Extract the (X, Y) coordinate from the center of the cell holding the provided text.  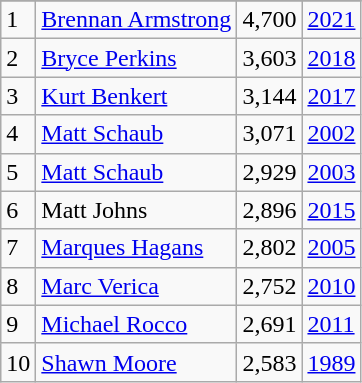
2018 (332, 58)
5 (18, 172)
Marc Verica (136, 286)
Michael Rocco (136, 324)
2 (18, 58)
8 (18, 286)
2010 (332, 286)
2015 (332, 210)
Shawn Moore (136, 362)
Matt Johns (136, 210)
4 (18, 134)
2017 (332, 96)
3,144 (270, 96)
Kurt Benkert (136, 96)
Brennan Armstrong (136, 20)
9 (18, 324)
2,896 (270, 210)
2005 (332, 248)
2,752 (270, 286)
2003 (332, 172)
2021 (332, 20)
2,802 (270, 248)
1989 (332, 362)
2,929 (270, 172)
10 (18, 362)
3,603 (270, 58)
3 (18, 96)
4,700 (270, 20)
3,071 (270, 134)
2002 (332, 134)
Marques Hagans (136, 248)
1 (18, 20)
2011 (332, 324)
Bryce Perkins (136, 58)
2,583 (270, 362)
6 (18, 210)
2,691 (270, 324)
7 (18, 248)
